Detect which cell encompasses the target text, then output its (X, Y) center coordinate. 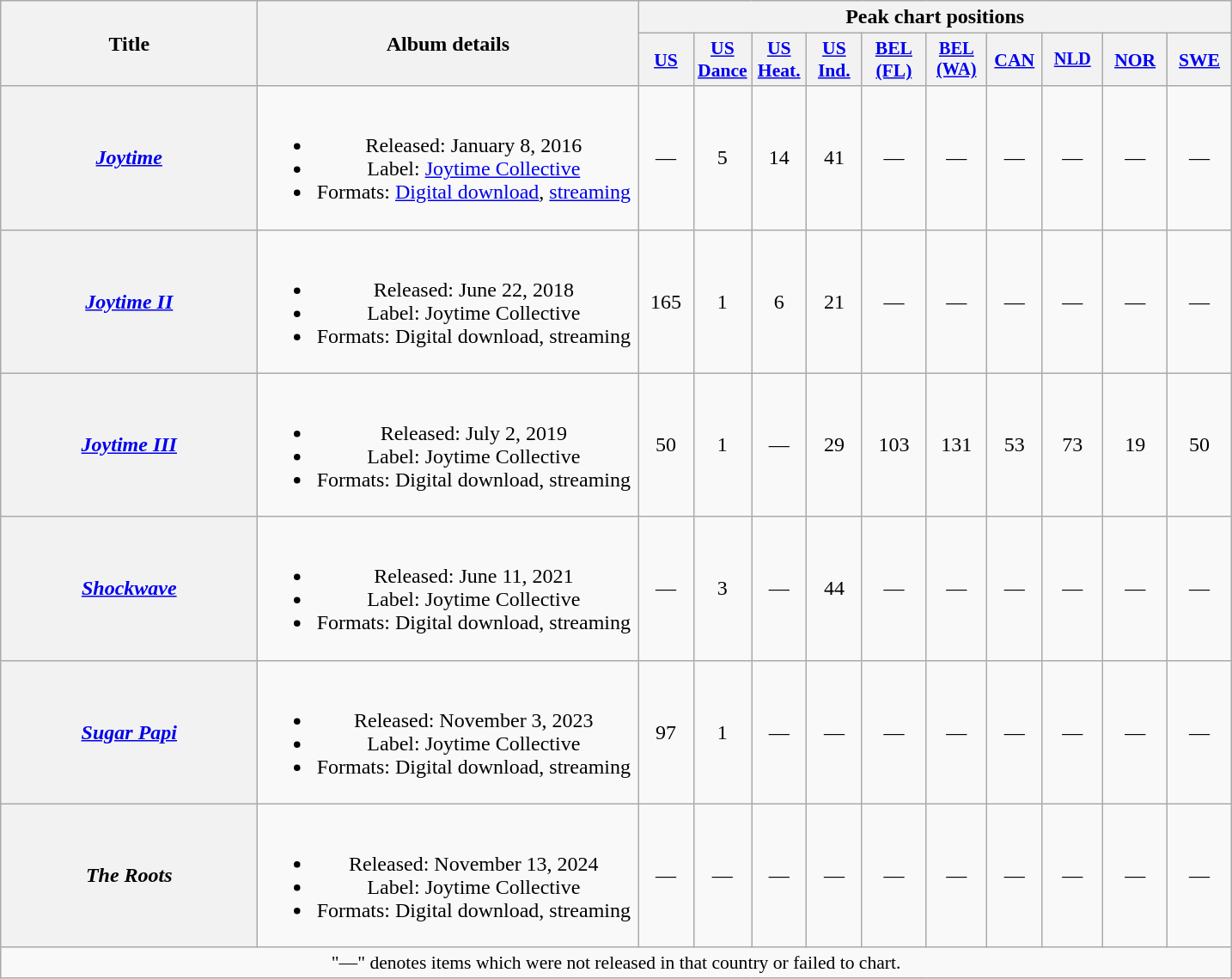
The Roots (129, 875)
Title (129, 43)
USHeat. (779, 60)
131 (957, 445)
Joytime II (129, 301)
5 (723, 158)
41 (834, 158)
103 (894, 445)
USDance (723, 60)
US (666, 60)
6 (779, 301)
44 (834, 588)
Released: November 13, 2024Label: Joytime CollectiveFormats: Digital download, streaming (448, 875)
SWE (1199, 60)
Joytime (129, 158)
Sugar Papi (129, 732)
29 (834, 445)
165 (666, 301)
19 (1136, 445)
USInd. (834, 60)
Shockwave (129, 588)
NOR (1136, 60)
Released: June 11, 2021Label: Joytime CollectiveFormats: Digital download, streaming (448, 588)
Released: July 2, 2019Label: Joytime CollectiveFormats: Digital download, streaming (448, 445)
"—" denotes items which were not released in that country or failed to chart. (617, 963)
97 (666, 732)
Album details (448, 43)
Released: January 8, 2016Label: Joytime CollectiveFormats: Digital download, streaming (448, 158)
Peak chart positions (935, 17)
NLD (1072, 60)
Joytime III (129, 445)
53 (1015, 445)
73 (1072, 445)
3 (723, 588)
CAN (1015, 60)
Released: June 22, 2018Label: Joytime CollectiveFormats: Digital download, streaming (448, 301)
21 (834, 301)
14 (779, 158)
BEL(FL) (894, 60)
BEL(WA) (957, 60)
Released: November 3, 2023Label: Joytime CollectiveFormats: Digital download, streaming (448, 732)
